Find where the given text appears and provide that cell's center as [X, Y] coordinate. 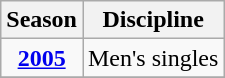
Discipline [152, 20]
2005 [42, 58]
Season [42, 20]
Men's singles [152, 58]
